For the text-containing cell, return its midpoint in (x, y) coordinate format. 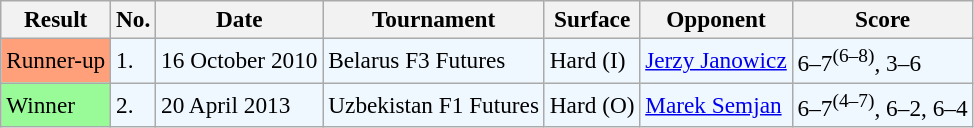
Date (240, 19)
6–7(6–8), 3–6 (882, 60)
Belarus F3 Futures (434, 60)
2. (134, 104)
Tournament (434, 19)
Surface (592, 19)
Marek Semjan (716, 104)
Jerzy Janowicz (716, 60)
Winner (56, 104)
Opponent (716, 19)
16 October 2010 (240, 60)
No. (134, 19)
Hard (O) (592, 104)
Score (882, 19)
20 April 2013 (240, 104)
Hard (I) (592, 60)
6–7(4–7), 6–2, 6–4 (882, 104)
1. (134, 60)
Result (56, 19)
Runner-up (56, 60)
Uzbekistan F1 Futures (434, 104)
